Provide the [X, Y] coordinate of the cell's center where the given text is located.  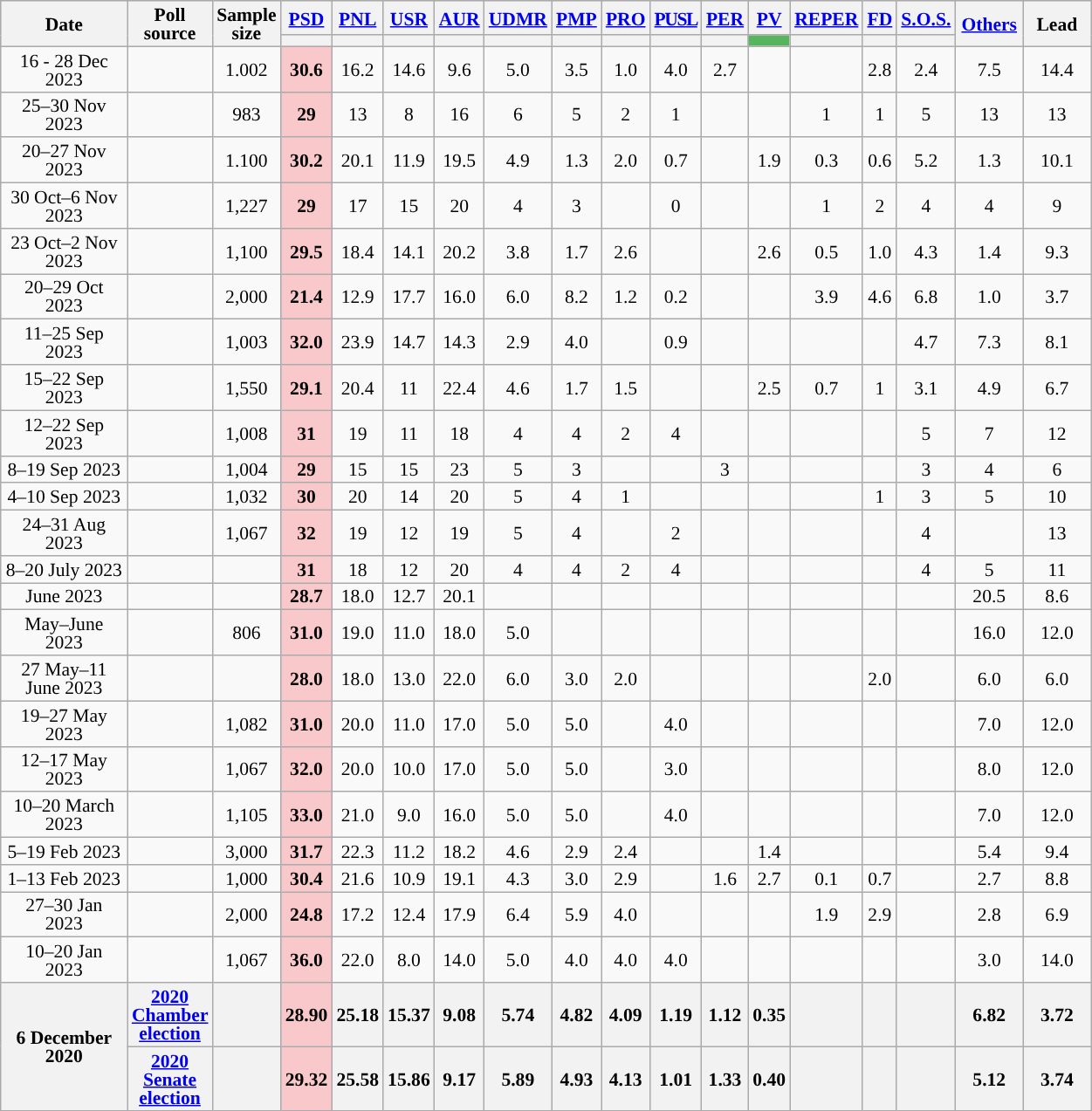
18.2 [459, 852]
5.89 [519, 1079]
4.7 [925, 342]
20–29 Oct 2023 [65, 297]
17 [358, 206]
21.6 [358, 878]
28.0 [307, 678]
17.7 [409, 297]
20–27 Nov 2023 [65, 161]
28.7 [307, 597]
27–30 Jan 2023 [65, 915]
4.93 [576, 1079]
2020 Senate election [169, 1079]
PER [725, 17]
29.32 [307, 1079]
3.5 [576, 69]
Poll source [169, 24]
24.8 [307, 915]
1.6 [725, 878]
2.5 [769, 387]
7.5 [989, 69]
PNL [358, 17]
14 [409, 497]
29.1 [307, 387]
3.1 [925, 387]
AUR [459, 17]
Date [65, 24]
14.6 [409, 69]
22.4 [459, 387]
23 [459, 470]
0.9 [676, 342]
PUSL [676, 17]
9 [1057, 206]
25.18 [358, 1014]
12–22 Sep 2023 [65, 433]
9.08 [459, 1014]
10 [1057, 497]
29.5 [307, 251]
19–27 May 2023 [65, 724]
1,000 [246, 878]
23.9 [358, 342]
2020 Chamber election [169, 1014]
May–June 2023 [65, 633]
4–10 Sep 2023 [65, 497]
8–19 Sep 2023 [65, 470]
1,032 [246, 497]
14.1 [409, 251]
15.86 [409, 1079]
1,004 [246, 470]
6.82 [989, 1014]
0.6 [880, 161]
1,082 [246, 724]
June 2023 [65, 597]
Others [989, 24]
5.12 [989, 1079]
9.3 [1057, 251]
5.2 [925, 161]
20.2 [459, 251]
31.7 [307, 852]
1.12 [725, 1014]
9.0 [409, 815]
19.5 [459, 161]
5.74 [519, 1014]
6 December 2020 [65, 1046]
30.6 [307, 69]
983 [246, 114]
12.4 [409, 915]
0.5 [826, 251]
1–13 Feb 2023 [65, 878]
1.33 [725, 1079]
14.4 [1057, 69]
6.4 [519, 915]
3.74 [1057, 1079]
8.8 [1057, 878]
FD [880, 17]
16 [459, 114]
16.2 [358, 69]
25.58 [358, 1079]
19.1 [459, 878]
15–22 Sep 2023 [65, 387]
0.1 [826, 878]
1.19 [676, 1014]
4.09 [626, 1014]
0.2 [676, 297]
14.7 [409, 342]
10–20 March 2023 [65, 815]
12–17 May 2023 [65, 769]
5.9 [576, 915]
23 Oct–2 Nov 2023 [65, 251]
7.3 [989, 342]
32 [307, 533]
8.6 [1057, 597]
11.2 [409, 852]
5.4 [989, 852]
REPER [826, 17]
8.1 [1057, 342]
1,105 [246, 815]
24–31 Aug 2023 [65, 533]
9.4 [1057, 852]
8.2 [576, 297]
0.40 [769, 1079]
9.17 [459, 1079]
6.8 [925, 297]
1.2 [626, 297]
5–19 Feb 2023 [65, 852]
12.7 [409, 597]
19.0 [358, 633]
USR [409, 17]
30.4 [307, 878]
PV [769, 17]
3.7 [1057, 297]
22.3 [358, 852]
1,227 [246, 206]
13.0 [409, 678]
Sample size [246, 24]
3,000 [246, 852]
1,100 [246, 251]
0 [676, 206]
36.0 [307, 960]
10.0 [409, 769]
7 [989, 433]
10–20 Jan 2023 [65, 960]
3.8 [519, 251]
15.37 [409, 1014]
0.3 [826, 161]
12.9 [358, 297]
1,003 [246, 342]
33.0 [307, 815]
17.9 [459, 915]
6.9 [1057, 915]
806 [246, 633]
6.7 [1057, 387]
8–20 July 2023 [65, 569]
30.2 [307, 161]
3.72 [1057, 1014]
1,550 [246, 387]
9.6 [459, 69]
PSD [307, 17]
27 May–11 June 2023 [65, 678]
17.2 [358, 915]
1.5 [626, 387]
3.9 [826, 297]
11.9 [409, 161]
30 [307, 497]
20.4 [358, 387]
30 Oct–6 Nov 2023 [65, 206]
8 [409, 114]
21.4 [307, 297]
1.002 [246, 69]
PRO [626, 17]
28.90 [307, 1014]
Lead [1057, 24]
25–30 Nov 2023 [65, 114]
14.3 [459, 342]
UDMR [519, 17]
1,008 [246, 433]
4.82 [576, 1014]
21.0 [358, 815]
20.5 [989, 597]
PMP [576, 17]
S.O.S. [925, 17]
18.4 [358, 251]
10.1 [1057, 161]
1.01 [676, 1079]
4.13 [626, 1079]
16 - 28 Dec 2023 [65, 69]
10.9 [409, 878]
11–25 Sep 2023 [65, 342]
1.100 [246, 161]
0.35 [769, 1014]
